From the cell containing the given text, extract its center point as (X, Y) coordinate. 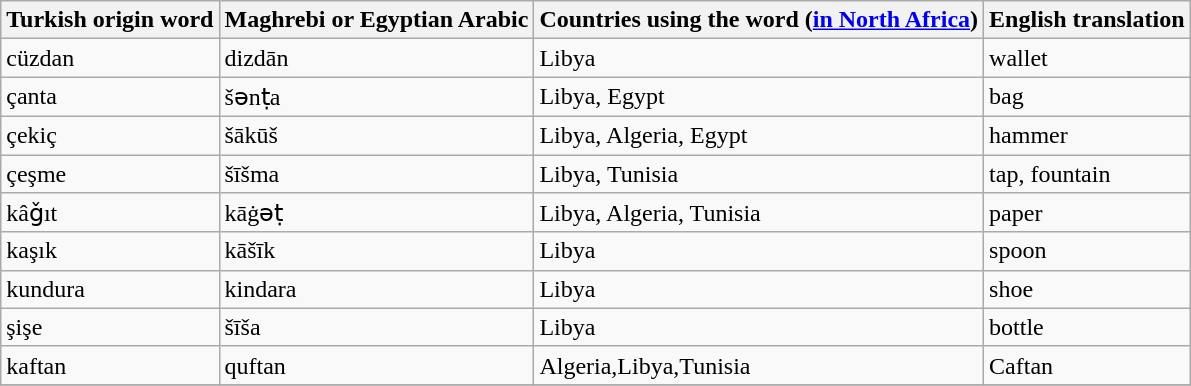
çeşme (110, 173)
kindara (376, 289)
spoon (1087, 251)
cüzdan (110, 58)
hammer (1087, 135)
šīšma (376, 173)
Libya, Egypt (759, 97)
kaftan (110, 365)
çekiç (110, 135)
şişe (110, 327)
šǝnṭa (376, 97)
tap, fountain (1087, 173)
English translation (1087, 20)
šīša (376, 327)
çanta (110, 97)
kāšīk (376, 251)
Caftan (1087, 365)
kâǧıt (110, 213)
Maghrebi or Egyptian Arabic (376, 20)
Libya, Algeria, Egypt (759, 135)
kāġǝṭ (376, 213)
bottle (1087, 327)
shoe (1087, 289)
Libya, Tunisia (759, 173)
Countries using the word (in North Africa) (759, 20)
Algeria,Libya,Tunisia (759, 365)
Turkish origin word (110, 20)
bag (1087, 97)
kundura (110, 289)
kaşık (110, 251)
paper (1087, 213)
dizdān (376, 58)
Libya, Algeria, Tunisia (759, 213)
quftan (376, 365)
šākūš (376, 135)
wallet (1087, 58)
